Output the [X, Y] coordinate of the center of the cell containing the given text.  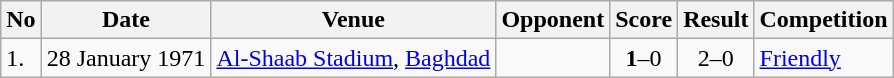
1–0 [644, 58]
Venue [354, 20]
Date [126, 20]
Opponent [553, 20]
Al-Shaab Stadium, Baghdad [354, 58]
28 January 1971 [126, 58]
Competition [824, 20]
1. [21, 58]
Friendly [824, 58]
Score [644, 20]
Result [716, 20]
No [21, 20]
2–0 [716, 58]
